Locate the cell with the specified text and output its (X, Y) center coordinate. 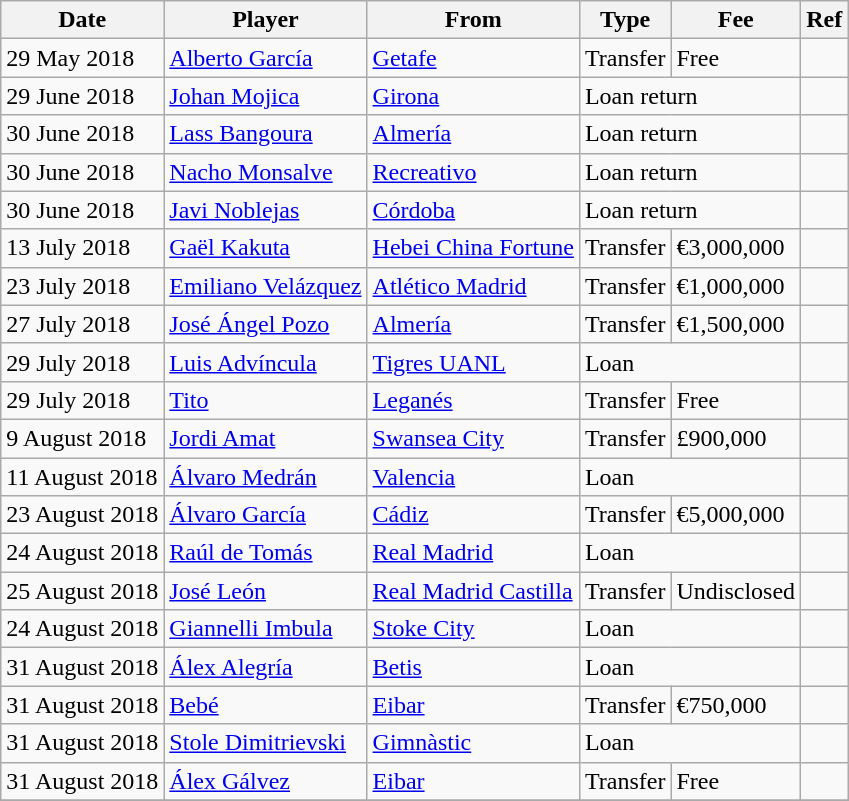
Betis (473, 667)
23 July 2018 (82, 286)
Atlético Madrid (473, 286)
Johan Mojica (266, 96)
25 August 2018 (82, 591)
Álex Gálvez (266, 781)
Nacho Monsalve (266, 172)
Valencia (473, 477)
From (473, 20)
Getafe (473, 58)
Lass Bangoura (266, 134)
€5,000,000 (736, 515)
9 August 2018 (82, 438)
Cádiz (473, 515)
Álvaro García (266, 515)
€1,500,000 (736, 324)
Real Madrid (473, 553)
Álex Alegría (266, 667)
Álvaro Medrán (266, 477)
Tito (266, 400)
Swansea City (473, 438)
Luis Advíncula (266, 362)
Javi Noblejas (266, 210)
Girona (473, 96)
Player (266, 20)
Gaël Kakuta (266, 248)
Giannelli Imbula (266, 629)
Raúl de Tomás (266, 553)
Stoke City (473, 629)
Ref (824, 20)
Hebei China Fortune (473, 248)
Date (82, 20)
Undisclosed (736, 591)
£900,000 (736, 438)
Stole Dimitrievski (266, 743)
Recreativo (473, 172)
€1,000,000 (736, 286)
€750,000 (736, 705)
Real Madrid Castilla (473, 591)
Leganés (473, 400)
13 July 2018 (82, 248)
Alberto García (266, 58)
Emiliano Velázquez (266, 286)
11 August 2018 (82, 477)
Tigres UANL (473, 362)
Bebé (266, 705)
José Ángel Pozo (266, 324)
Córdoba (473, 210)
Gimnàstic (473, 743)
29 May 2018 (82, 58)
Fee (736, 20)
Jordi Amat (266, 438)
José León (266, 591)
Type (625, 20)
23 August 2018 (82, 515)
€3,000,000 (736, 248)
27 July 2018 (82, 324)
29 June 2018 (82, 96)
